From the cell containing the given text, extract its center point as (X, Y) coordinate. 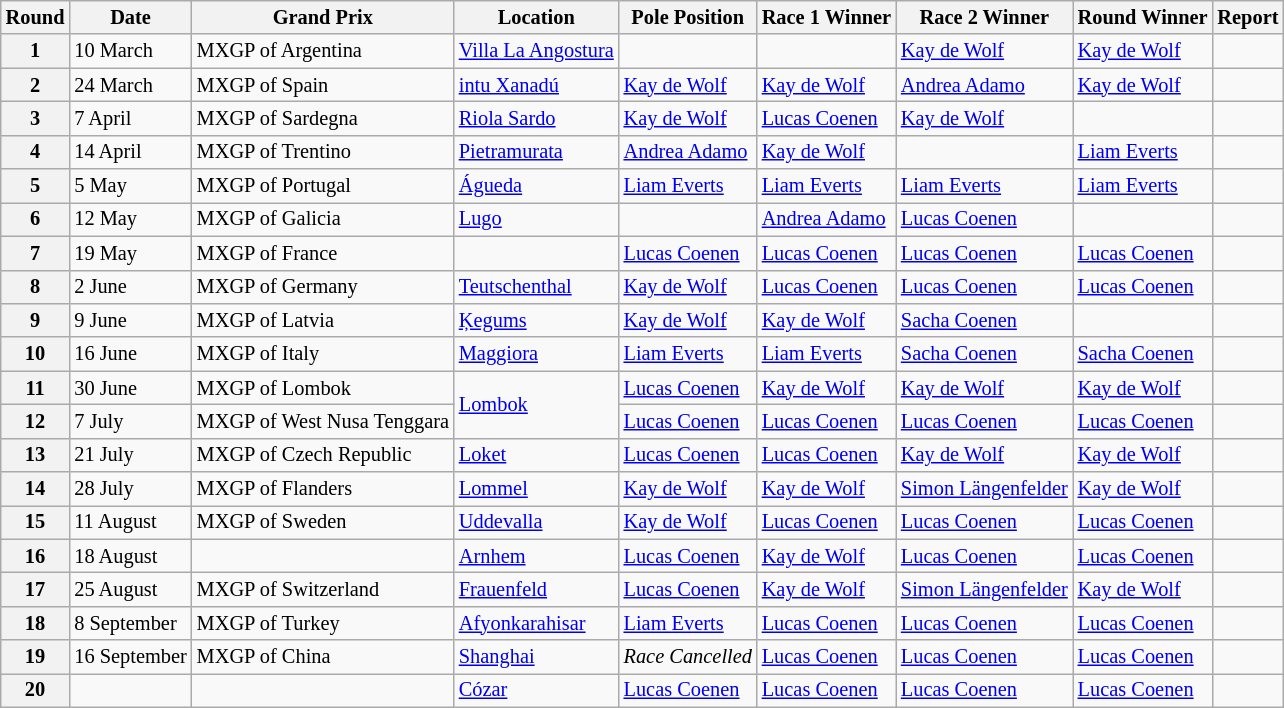
Ķegums (536, 320)
MXGP of Flanders (323, 489)
Pole Position (688, 17)
Villa La Angostura (536, 51)
12 (36, 421)
14 (36, 489)
7 (36, 253)
MXGP of Sardegna (323, 118)
24 March (130, 85)
Race Cancelled (688, 657)
MXGP of China (323, 657)
Frauenfeld (536, 589)
Águeda (536, 186)
MXGP of Spain (323, 85)
3 (36, 118)
Lombok (536, 404)
Location (536, 17)
Arnhem (536, 556)
MXGP of Italy (323, 354)
Race 2 Winner (984, 17)
MXGP of West Nusa Tenggara (323, 421)
25 August (130, 589)
Teutschenthal (536, 287)
9 (36, 320)
MXGP of Lombok (323, 388)
19 May (130, 253)
5 May (130, 186)
10 March (130, 51)
10 (36, 354)
MXGP of Galicia (323, 219)
12 May (130, 219)
intu Xanadú (536, 85)
MXGP of Turkey (323, 623)
MXGP of Germany (323, 287)
MXGP of Latvia (323, 320)
16 (36, 556)
Loket (536, 455)
Uddevalla (536, 522)
Date (130, 17)
Report (1248, 17)
1 (36, 51)
2 (36, 85)
Lugo (536, 219)
7 July (130, 421)
Round Winner (1143, 17)
Pietramurata (536, 152)
MXGP of Trentino (323, 152)
16 September (130, 657)
6 (36, 219)
8 (36, 287)
13 (36, 455)
MXGP of Sweden (323, 522)
18 (36, 623)
2 June (130, 287)
11 (36, 388)
Shanghai (536, 657)
Afyonkarahisar (536, 623)
4 (36, 152)
18 August (130, 556)
28 July (130, 489)
11 August (130, 522)
MXGP of Switzerland (323, 589)
15 (36, 522)
Round (36, 17)
Maggiora (536, 354)
16 June (130, 354)
14 April (130, 152)
Race 1 Winner (826, 17)
8 September (130, 623)
7 April (130, 118)
MXGP of Portugal (323, 186)
MXGP of France (323, 253)
17 (36, 589)
30 June (130, 388)
19 (36, 657)
21 July (130, 455)
Cózar (536, 690)
9 June (130, 320)
20 (36, 690)
MXGP of Argentina (323, 51)
5 (36, 186)
Riola Sardo (536, 118)
Grand Prix (323, 17)
Lommel (536, 489)
MXGP of Czech Republic (323, 455)
